For the text-containing cell, return its midpoint in (X, Y) coordinate format. 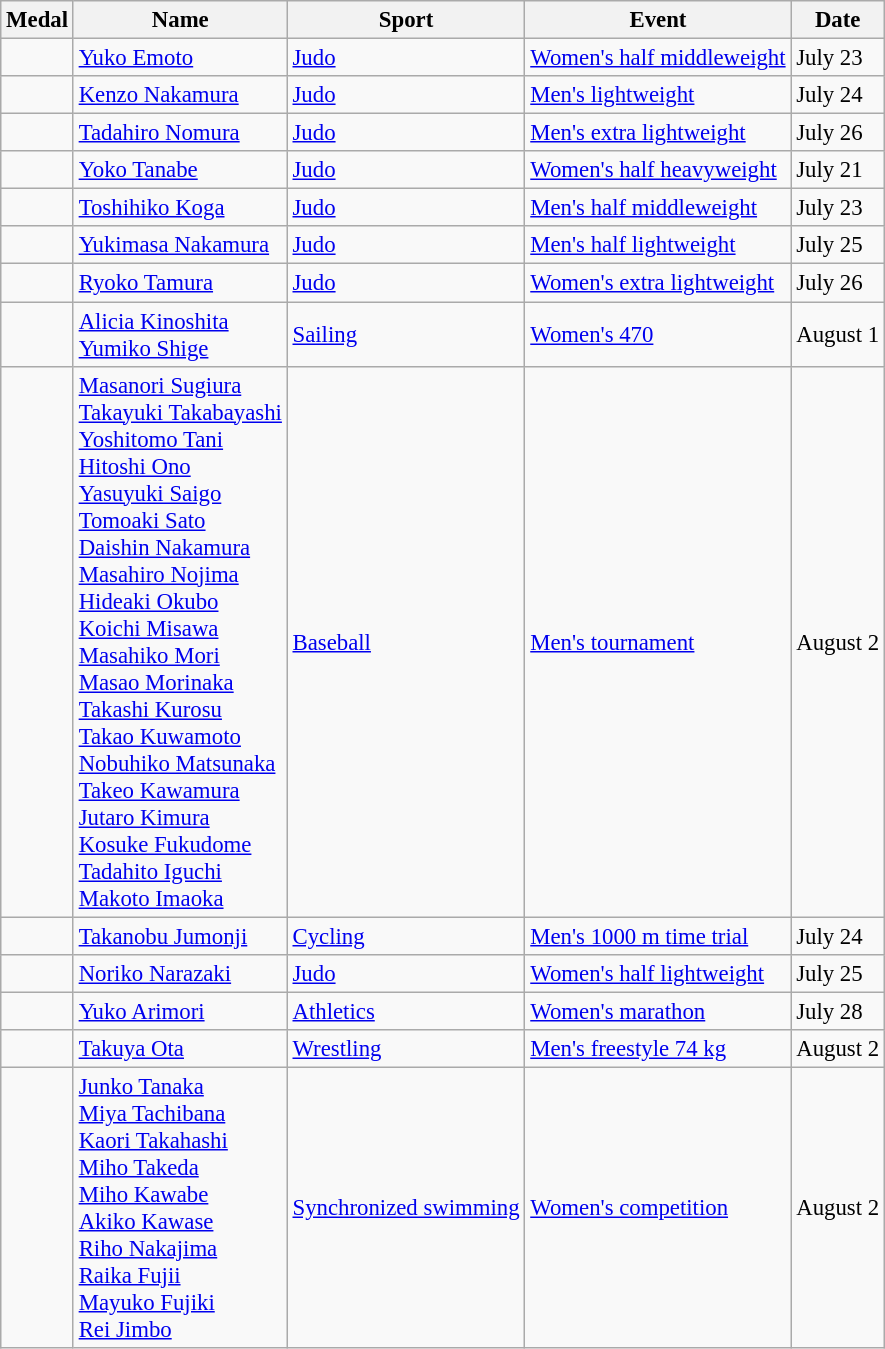
Women's half heavyweight (658, 170)
Alicia KinoshitaYumiko Shige (180, 334)
Women's extra lightweight (658, 283)
Men's tournament (658, 642)
Date (838, 20)
Ryoko Tamura (180, 283)
Yuko Emoto (180, 58)
Toshihiko Koga (180, 208)
Men's half lightweight (658, 245)
Sailing (406, 334)
Tadahiro Nomura (180, 133)
Women's competition (658, 1208)
Women's marathon (658, 1011)
July 21 (838, 170)
Men's lightweight (658, 95)
Sport (406, 20)
Junko TanakaMiya TachibanaKaori TakahashiMiho TakedaMiho KawabeAkiko KawaseRiho NakajimaRaika FujiiMayuko FujikiRei Jimbo (180, 1208)
Women's 470 (658, 334)
Synchronized swimming (406, 1208)
Wrestling (406, 1049)
Athletics (406, 1011)
Yoko Tanabe (180, 170)
July 28 (838, 1011)
Noriko Narazaki (180, 973)
Men's freestyle 74 kg (658, 1049)
Takanobu Jumonji (180, 936)
Takuya Ota (180, 1049)
Name (180, 20)
Women's half lightweight (658, 973)
Men's half middleweight (658, 208)
Medal (38, 20)
August 1 (838, 334)
Women's half middleweight (658, 58)
Cycling (406, 936)
Yukimasa Nakamura (180, 245)
Men's extra lightweight (658, 133)
Men's 1000 m time trial (658, 936)
Yuko Arimori (180, 1011)
Kenzo Nakamura (180, 95)
Event (658, 20)
Baseball (406, 642)
